Determine the (X, Y) coordinate at the center of the cell enclosing the given text.  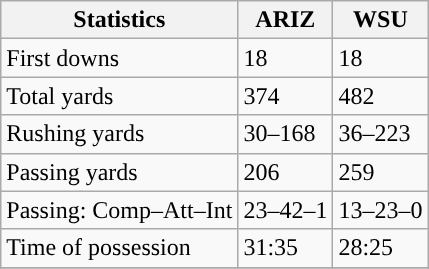
23–42–1 (286, 210)
Passing yards (120, 172)
ARIZ (286, 20)
WSU (380, 20)
First downs (120, 58)
28:25 (380, 248)
259 (380, 172)
Rushing yards (120, 134)
Total yards (120, 96)
30–168 (286, 134)
206 (286, 172)
Passing: Comp–Att–Int (120, 210)
482 (380, 96)
Time of possession (120, 248)
Statistics (120, 20)
36–223 (380, 134)
13–23–0 (380, 210)
31:35 (286, 248)
374 (286, 96)
